Detect which cell encompasses the target text, then output its [X, Y] center coordinate. 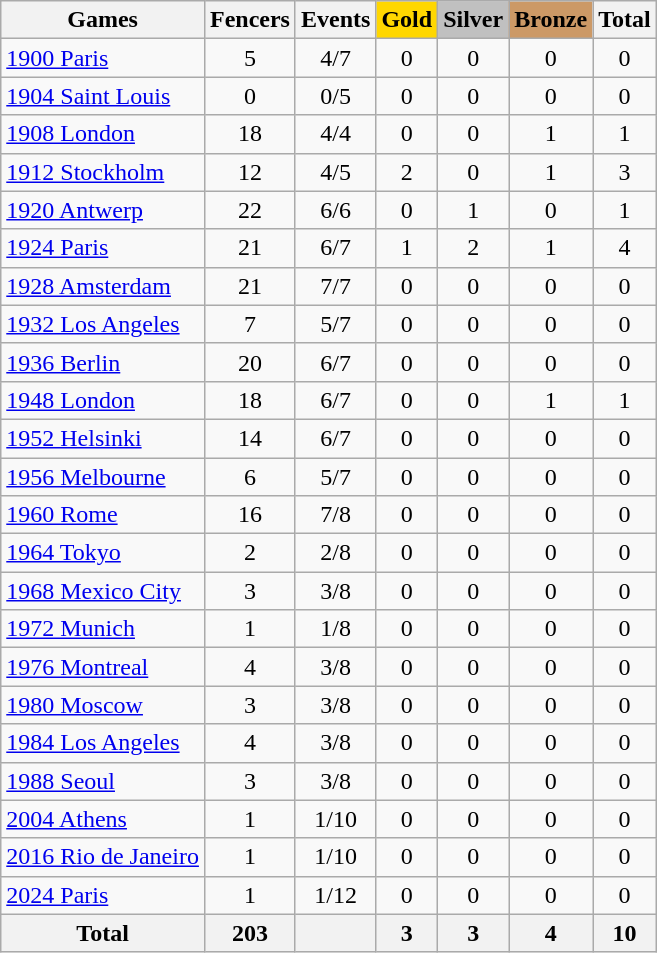
6 [250, 477]
14 [250, 438]
12 [250, 172]
4/7 [335, 58]
1936 Berlin [103, 362]
1948 London [103, 400]
7 [250, 324]
2/8 [335, 553]
10 [625, 933]
1988 Seoul [103, 781]
1956 Melbourne [103, 477]
7/8 [335, 515]
1984 Los Angeles [103, 743]
1952 Helsinki [103, 438]
2024 Paris [103, 895]
1976 Montreal [103, 667]
Silver [474, 20]
1972 Munich [103, 629]
Gold [407, 20]
1964 Tokyo [103, 553]
1980 Moscow [103, 705]
1908 London [103, 134]
6/6 [335, 210]
7/7 [335, 286]
16 [250, 515]
Bronze [551, 20]
Fencers [250, 20]
22 [250, 210]
4/4 [335, 134]
1/12 [335, 895]
1912 Stockholm [103, 172]
1924 Paris [103, 248]
4/5 [335, 172]
5 [250, 58]
2016 Rio de Janeiro [103, 857]
Events [335, 20]
1/8 [335, 629]
1928 Amsterdam [103, 286]
1968 Mexico City [103, 591]
1904 Saint Louis [103, 96]
1932 Los Angeles [103, 324]
20 [250, 362]
203 [250, 933]
Games [103, 20]
1900 Paris [103, 58]
1960 Rome [103, 515]
0/5 [335, 96]
1920 Antwerp [103, 210]
2004 Athens [103, 819]
